Capture the cell that displays the provided text and extract its [x, y] central coordinate. 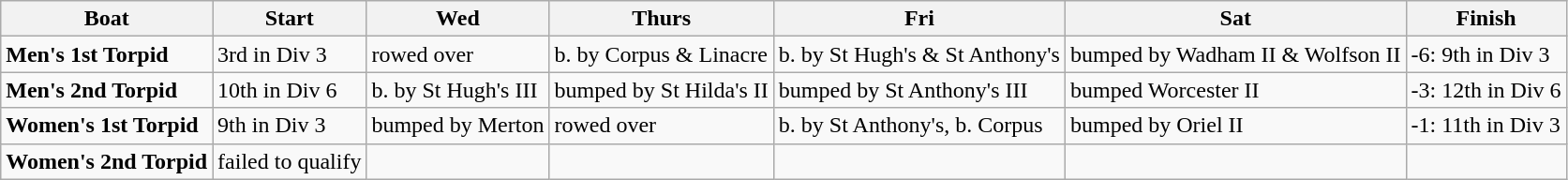
bumped by Merton [457, 126]
Sat [1235, 19]
Men's 1st Torpid [107, 54]
failed to qualify [290, 161]
Men's 2nd Torpid [107, 90]
-1: 11th in Div 3 [1486, 126]
b. by St Hugh's & St Anthony's [918, 54]
b. by St Anthony's, b. Corpus [918, 126]
-3: 12th in Div 6 [1486, 90]
-6: 9th in Div 3 [1486, 54]
b. by Corpus & Linacre [662, 54]
10th in Div 6 [290, 90]
Thurs [662, 19]
b. by St Hugh's III [457, 90]
Women's 2nd Torpid [107, 161]
Women's 1st Torpid [107, 126]
bumped by Oriel II [1235, 126]
9th in Div 3 [290, 126]
3rd in Div 3 [290, 54]
Wed [457, 19]
bumped by St Hilda's II [662, 90]
bumped by St Anthony's III [918, 90]
Finish [1486, 19]
Start [290, 19]
bumped Worcester II [1235, 90]
Boat [107, 19]
Fri [918, 19]
bumped by Wadham II & Wolfson II [1235, 54]
